Find where the given text appears and provide that cell's center as (x, y) coordinate. 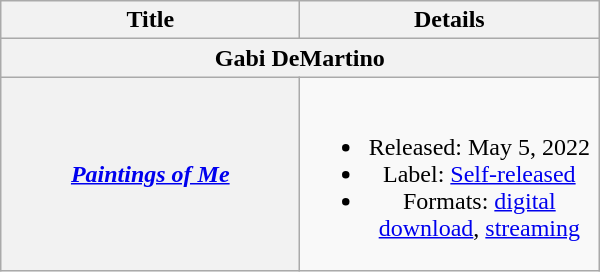
Released: May 5, 2022Label: Self-releasedFormats: digital download, streaming (450, 174)
Title (150, 20)
Paintings of Me (150, 174)
Gabi DeMartino (300, 58)
Details (450, 20)
